Provide the (X, Y) coordinate of the cell's center where the given text is located.  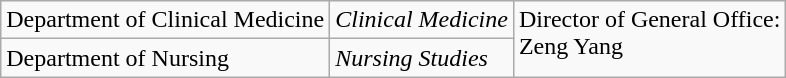
Director of General Office:Zeng Yang (649, 39)
Clinical Medicine (422, 20)
Department of Clinical Medicine (166, 20)
Nursing Studies (422, 58)
Department of Nursing (166, 58)
